Return [X, Y] of the center of cell containing provided text 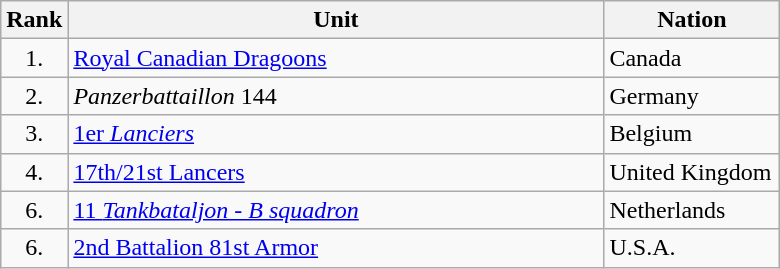
Nation [692, 20]
1er Lanciers [336, 134]
1. [34, 58]
11 Tankbataljon - B squadron [336, 210]
Unit [336, 20]
Canada [692, 58]
Panzerbattaillon 144 [336, 96]
17th/21st Lancers [336, 172]
4. [34, 172]
United Kingdom [692, 172]
3. [34, 134]
2nd Battalion 81st Armor [336, 248]
U.S.A. [692, 248]
Rank [34, 20]
2. [34, 96]
Germany [692, 96]
Royal Canadian Dragoons [336, 58]
Belgium [692, 134]
Netherlands [692, 210]
